Locate the cell with the specified text and output its [x, y] center coordinate. 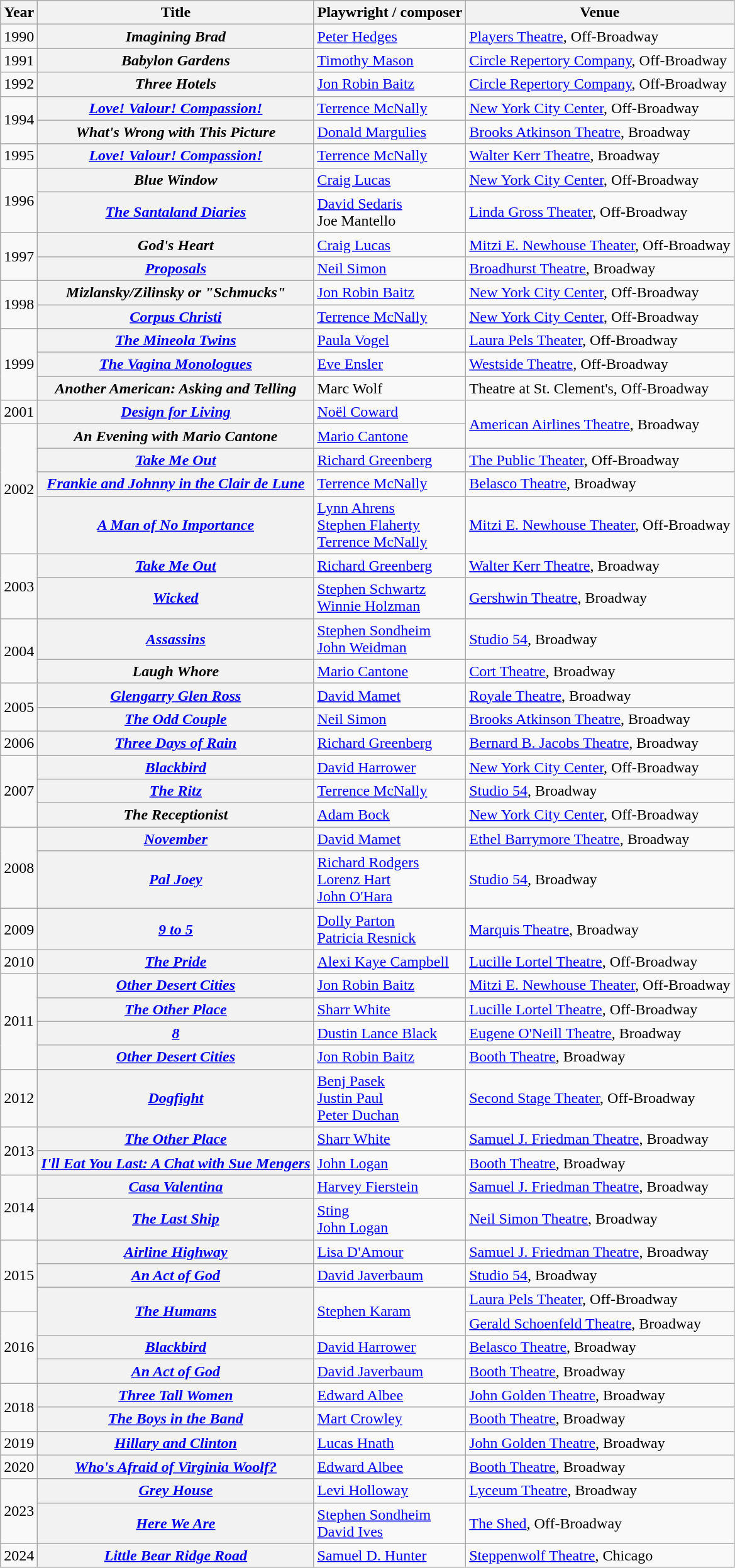
Mart Crowley [390, 1419]
2016 [19, 1347]
1991 [19, 60]
Marquis Theatre, Broadway [600, 929]
2020 [19, 1467]
2008 [19, 868]
Steppenwolf Theatre, Chicago [600, 1555]
Three Days of Rain [176, 743]
Pal Joey [176, 880]
Stephen Sondheim David Ives [390, 1523]
The Ritz [176, 791]
1990 [19, 36]
Stephen Schwartz Winnie Holzman [390, 598]
Here We Are [176, 1523]
November [176, 839]
Title [176, 13]
Eve Ensler [390, 365]
Levi Holloway [390, 1491]
Benj PasekJustin PaulPeter Duchan [390, 1098]
Mizlansky/Zilinsky or "Schmucks" [176, 292]
Harvey Fierstein [390, 1187]
2015 [19, 1275]
Gerald Schoenfeld Theatre, Broadway [600, 1324]
Stephen Sondheim John Weidman [390, 639]
Lucas Hnath [390, 1443]
2006 [19, 743]
The Mineola Twins [176, 341]
Paula Vogel [390, 341]
2010 [19, 962]
Noël Coward [390, 412]
Ethel Barrymore Theatre, Broadway [600, 839]
2001 [19, 412]
Samuel D. Hunter [390, 1555]
1994 [19, 120]
God's Heart [176, 244]
The Santaland Diaries [176, 212]
David Sedaris Joe Mantello [390, 212]
Dolly PartonPatricia Resnick [390, 929]
The Vagina Monologues [176, 365]
What's Wrong with This Picture [176, 132]
2011 [19, 1021]
2009 [19, 929]
1999 [19, 365]
Grey House [176, 1491]
Hillary and Clinton [176, 1443]
Peter Hedges [390, 36]
The Odd Couple [176, 719]
Casa Valentina [176, 1187]
Three Hotels [176, 84]
The Receptionist [176, 815]
2012 [19, 1098]
2024 [19, 1555]
Timothy Mason [390, 60]
Blue Window [176, 180]
2007 [19, 791]
Wicked [176, 598]
Marc Wolf [390, 388]
2003 [19, 586]
Richard RodgersLorenz HartJohn O'Hara [390, 880]
Corpus Christi [176, 316]
1996 [19, 200]
Players Theatre, Off-Broadway [600, 36]
The Shed, Off-Broadway [600, 1523]
Cort Theatre, Broadway [600, 671]
StingJohn Logan [390, 1219]
9 to 5 [176, 929]
Laugh Whore [176, 671]
Three Tall Women [176, 1395]
A Man of No Importance [176, 525]
Airline Highway [176, 1251]
Adam Bock [390, 815]
Linda Gross Theater, Off-Broadway [600, 212]
Lynn AhrensStephen FlahertyTerrence McNally [390, 525]
Lisa D'Amour [390, 1251]
Frankie and Johnny in the Clair de Lune [176, 484]
The Humans [176, 1312]
1995 [19, 156]
Neil Simon Theatre, Broadway [600, 1219]
Who's Afraid of Virginia Woolf? [176, 1467]
Dogfight [176, 1098]
John Logan [390, 1163]
Little Bear Ridge Road [176, 1555]
I'll Eat You Last: A Chat with Sue Mengers [176, 1163]
Venue [600, 13]
Westside Theatre, Off-Broadway [600, 365]
Proposals [176, 268]
2019 [19, 1443]
Stephen Karam [390, 1312]
The Last Ship [176, 1219]
8 [176, 1033]
Design for Living [176, 412]
The Public Theater, Off-Broadway [600, 460]
Imagining Brad [176, 36]
Assassins [176, 639]
2023 [19, 1511]
Donald Margulies [390, 132]
The Boys in the Band [176, 1419]
Another American: Asking and Telling [176, 388]
Glengarry Glen Ross [176, 695]
Babylon Gardens [176, 60]
Eugene O'Neill Theatre, Broadway [600, 1033]
Broadhurst Theatre, Broadway [600, 268]
1997 [19, 256]
Playwright / composer [390, 13]
2005 [19, 707]
Gershwin Theatre, Broadway [600, 598]
The Pride [176, 962]
2004 [19, 651]
Theatre at St. Clement's, Off-Broadway [600, 388]
Second Stage Theater, Off-Broadway [600, 1098]
An Evening with Mario Cantone [176, 436]
2013 [19, 1151]
Dustin Lance Black [390, 1033]
Year [19, 13]
Bernard B. Jacobs Theatre, Broadway [600, 743]
American Airlines Theatre, Broadway [600, 424]
1998 [19, 304]
Lyceum Theatre, Broadway [600, 1491]
2018 [19, 1407]
1992 [19, 84]
Royale Theatre, Broadway [600, 695]
Alexi Kaye Campbell [390, 962]
2014 [19, 1207]
2002 [19, 489]
